Detect which cell encompasses the target text, then output its (x, y) center coordinate. 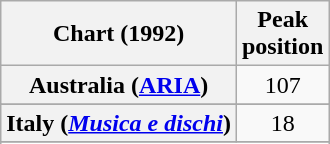
Italy (Musica e dischi) (119, 123)
107 (282, 85)
Chart (1992) (119, 34)
Australia (ARIA) (119, 85)
Peakposition (282, 34)
18 (282, 123)
